Determine the [X, Y] coordinate at the center of the cell enclosing the given text.  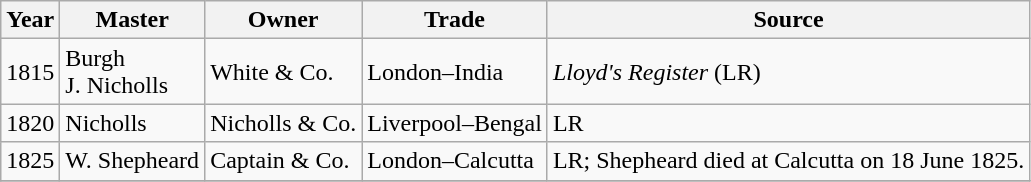
Trade [455, 20]
Captain & Co. [284, 161]
Nicholls & Co. [284, 123]
London–Calcutta [455, 161]
W. Shepheard [132, 161]
White & Co. [284, 72]
Year [30, 20]
Master [132, 20]
1820 [30, 123]
1815 [30, 72]
Nicholls [132, 123]
1825 [30, 161]
BurghJ. Nicholls [132, 72]
Source [788, 20]
Owner [284, 20]
Lloyd's Register (LR) [788, 72]
Liverpool–Bengal [455, 123]
LR; Shepheard died at Calcutta on 18 June 1825. [788, 161]
LR [788, 123]
London–India [455, 72]
